Provide the [X, Y] coordinate of the cell's center where the given text is located.  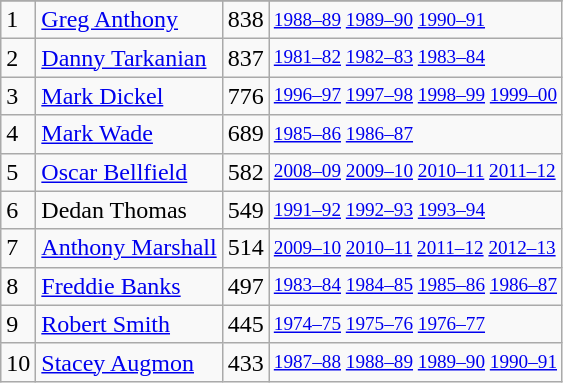
837 [246, 58]
Robert Smith [129, 324]
Dedan Thomas [129, 210]
Mark Dickel [129, 96]
Stacey Augmon [129, 362]
7 [18, 248]
497 [246, 286]
Freddie Banks [129, 286]
Oscar Bellfield [129, 172]
3 [18, 96]
776 [246, 96]
689 [246, 134]
1991–92 1992–93 1993–94 [415, 210]
2 [18, 58]
582 [246, 172]
1985–86 1986–87 [415, 134]
1987–88 1988–89 1989–90 1990–91 [415, 362]
1981–82 1982–83 1983–84 [415, 58]
549 [246, 210]
Mark Wade [129, 134]
514 [246, 248]
2009–10 2010–11 2011–12 2012–13 [415, 248]
1 [18, 20]
838 [246, 20]
5 [18, 172]
Anthony Marshall [129, 248]
8 [18, 286]
2008–09 2009–10 2010–11 2011–12 [415, 172]
1988–89 1989–90 1990–91 [415, 20]
445 [246, 324]
10 [18, 362]
6 [18, 210]
433 [246, 362]
1996–97 1997–98 1998–99 1999–00 [415, 96]
1974–75 1975–76 1976–77 [415, 324]
1983–84 1984–85 1985–86 1986–87 [415, 286]
4 [18, 134]
Danny Tarkanian [129, 58]
9 [18, 324]
Greg Anthony [129, 20]
